Extract the (x, y) coordinate from the center of the cell holding the provided text.  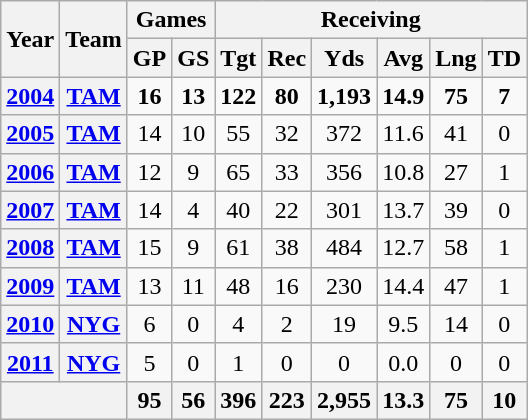
47 (456, 286)
372 (344, 134)
2004 (30, 96)
Rec (287, 58)
41 (456, 134)
15 (149, 248)
6 (149, 324)
GP (149, 58)
223 (287, 400)
Year (30, 39)
Yds (344, 58)
48 (238, 286)
Receiving (371, 20)
301 (344, 210)
19 (344, 324)
22 (287, 210)
65 (238, 172)
5 (149, 362)
2 (287, 324)
12.7 (404, 248)
14.4 (404, 286)
80 (287, 96)
484 (344, 248)
TD (504, 58)
13.7 (404, 210)
2005 (30, 134)
61 (238, 248)
396 (238, 400)
2006 (30, 172)
55 (238, 134)
356 (344, 172)
39 (456, 210)
11 (194, 286)
13.3 (404, 400)
Lng (456, 58)
95 (149, 400)
230 (344, 286)
1,193 (344, 96)
GS (194, 58)
2,955 (344, 400)
2011 (30, 362)
40 (238, 210)
2010 (30, 324)
32 (287, 134)
7 (504, 96)
10.8 (404, 172)
27 (456, 172)
Games (170, 20)
2008 (30, 248)
Avg (404, 58)
58 (456, 248)
14.9 (404, 96)
9.5 (404, 324)
12 (149, 172)
38 (287, 248)
11.6 (404, 134)
0.0 (404, 362)
Team (94, 39)
56 (194, 400)
2009 (30, 286)
2007 (30, 210)
Tgt (238, 58)
33 (287, 172)
122 (238, 96)
